From the cell containing the given text, extract its center point as (X, Y) coordinate. 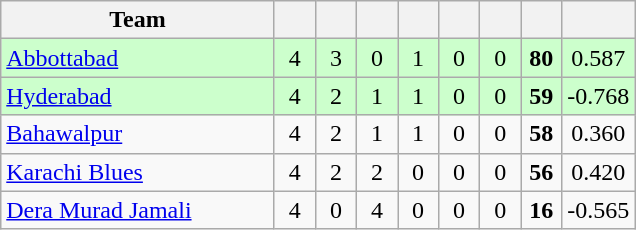
16 (542, 210)
Karachi Blues (138, 172)
0.360 (598, 134)
Bahawalpur (138, 134)
Hyderabad (138, 96)
Abbottabad (138, 58)
80 (542, 58)
56 (542, 172)
-0.768 (598, 96)
0.587 (598, 58)
58 (542, 134)
-0.565 (598, 210)
59 (542, 96)
3 (336, 58)
0.420 (598, 172)
Dera Murad Jamali (138, 210)
Team (138, 20)
